Detect which cell encompasses the target text, then output its (X, Y) center coordinate. 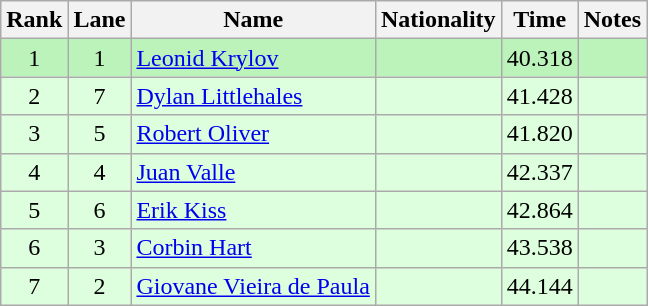
Lane (100, 20)
Robert Oliver (253, 134)
42.864 (540, 210)
Rank (34, 20)
Time (540, 20)
Name (253, 20)
Dylan Littlehales (253, 96)
40.318 (540, 58)
Leonid Krylov (253, 58)
Corbin Hart (253, 248)
44.144 (540, 286)
Nationality (438, 20)
41.428 (540, 96)
42.337 (540, 172)
Notes (612, 20)
Erik Kiss (253, 210)
41.820 (540, 134)
Giovane Vieira de Paula (253, 286)
Juan Valle (253, 172)
43.538 (540, 248)
